Search for the cell housing the specified text and yield its (x, y) center coordinate. 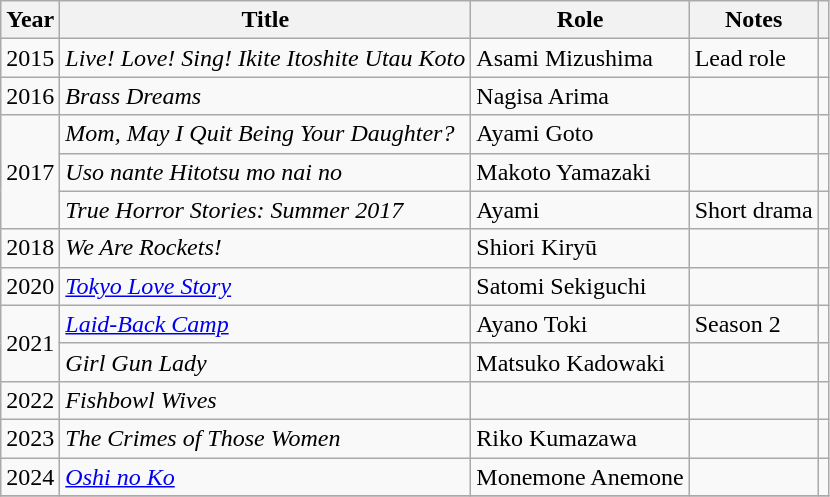
Brass Dreams (266, 96)
Ayano Toki (580, 324)
Laid-Back Camp (266, 324)
Live! Love! Sing! Ikite Itoshite Utau Koto (266, 58)
2015 (30, 58)
2018 (30, 248)
2020 (30, 286)
Lead role (754, 58)
2017 (30, 172)
Title (266, 20)
Matsuko Kadowaki (580, 362)
We Are Rockets! (266, 248)
Monemone Anemone (580, 477)
2021 (30, 343)
Shiori Kiryū (580, 248)
Riko Kumazawa (580, 438)
Girl Gun Lady (266, 362)
Makoto Yamazaki (580, 172)
2022 (30, 400)
2024 (30, 477)
2016 (30, 96)
Ayami (580, 210)
Year (30, 20)
True Horror Stories: Summer 2017 (266, 210)
Short drama (754, 210)
Ayami Goto (580, 134)
Fishbowl Wives (266, 400)
2023 (30, 438)
Mom, May I Quit Being Your Daughter? (266, 134)
Nagisa Arima (580, 96)
Notes (754, 20)
Satomi Sekiguchi (580, 286)
The Crimes of Those Women (266, 438)
Oshi no Ko (266, 477)
Asami Mizushima (580, 58)
Uso nante Hitotsu mo nai no (266, 172)
Season 2 (754, 324)
Tokyo Love Story (266, 286)
Role (580, 20)
